For the text-containing cell, return its midpoint in (x, y) coordinate format. 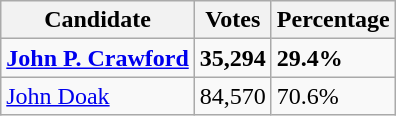
John P. Crawford (98, 58)
Percentage (333, 20)
84,570 (232, 96)
John Doak (98, 96)
Candidate (98, 20)
29.4% (333, 58)
Votes (232, 20)
70.6% (333, 96)
35,294 (232, 58)
